Scan for the cell matching the given text and deliver its (X, Y) coordinate at center. 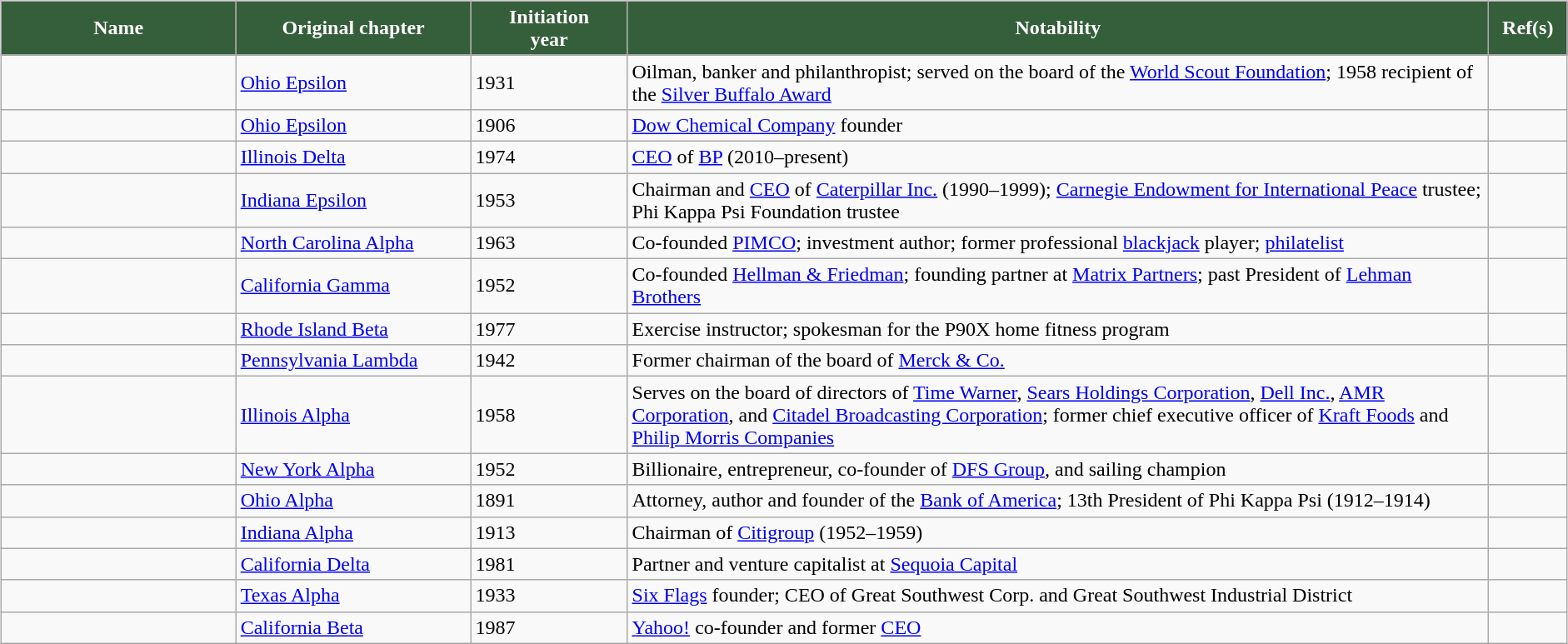
Billionaire, entrepreneur, co-founder of DFS Group, and sailing champion (1058, 469)
1906 (549, 125)
Pennsylvania Lambda (353, 361)
Yahoo! co-founder and former CEO (1058, 627)
1942 (549, 361)
Partner and venture capitalist at Sequoia Capital (1058, 564)
Rhode Island Beta (353, 329)
1977 (549, 329)
Notability (1058, 28)
Indiana Alpha (353, 532)
1931 (549, 82)
Dow Chemical Company founder (1058, 125)
CEO of BP (2010–present) (1058, 157)
Indiana Epsilon (353, 200)
1987 (549, 627)
Original chapter (353, 28)
Illinois Alpha (353, 415)
1958 (549, 415)
1963 (549, 243)
Illinois Delta (353, 157)
California Gamma (353, 287)
1981 (549, 564)
California Beta (353, 627)
Ref(s) (1528, 28)
Co-founded Hellman & Friedman; founding partner at Matrix Partners; past President of Lehman Brothers (1058, 287)
New York Alpha (353, 469)
Co-founded PIMCO; investment author; former professional blackjack player; philatelist (1058, 243)
California Delta (353, 564)
Texas Alpha (353, 596)
Name (118, 28)
Former chairman of the board of Merck & Co. (1058, 361)
1913 (549, 532)
1953 (549, 200)
Initiationyear (549, 28)
North Carolina Alpha (353, 243)
1933 (549, 596)
1974 (549, 157)
Ohio Alpha (353, 501)
Attorney, author and founder of the Bank of America; 13th President of Phi Kappa Psi (1912–1914) (1058, 501)
1891 (549, 501)
Oilman, banker and philanthropist; served on the board of the World Scout Foundation; 1958 recipient of the Silver Buffalo Award (1058, 82)
Chairman of Citigroup (1952–1959) (1058, 532)
Exercise instructor; spokesman for the P90X home fitness program (1058, 329)
Chairman and CEO of Caterpillar Inc. (1990–1999); Carnegie Endowment for International Peace trustee; Phi Kappa Psi Foundation trustee (1058, 200)
Six Flags founder; CEO of Great Southwest Corp. and Great Southwest Industrial District (1058, 596)
